Identify which cell holds the provided text, then report its [x, y] central coordinate. 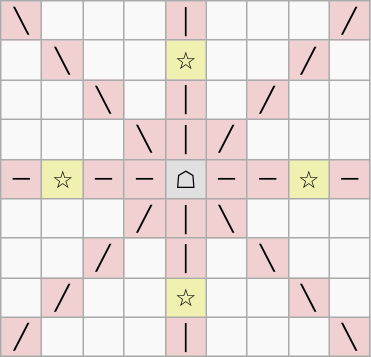
☖ [186, 179]
